Pinpoint the cell where the given text exists, returning its [X, Y] midpoint coordinate. 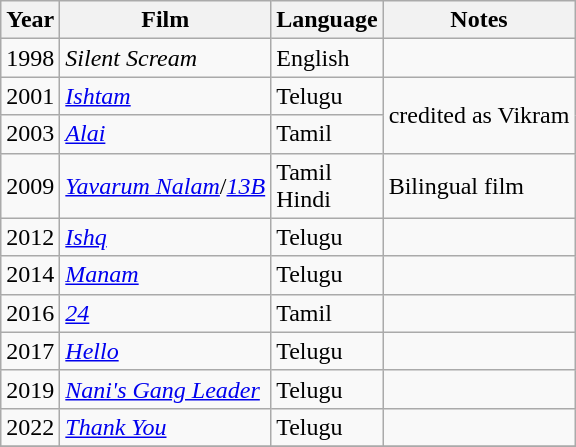
2012 [30, 237]
2017 [30, 351]
Year [30, 20]
Thank You [166, 427]
Ishtam [166, 96]
Silent Scream [166, 58]
2003 [30, 134]
Ishq [166, 237]
Nani's Gang Leader [166, 389]
2022 [30, 427]
2016 [30, 313]
Yavarum Nalam/13B [166, 186]
Manam [166, 275]
2001 [30, 96]
24 [166, 313]
Notes [479, 20]
Language [327, 20]
TamilHindi [327, 186]
English [327, 58]
2009 [30, 186]
Hello [166, 351]
Alai [166, 134]
Film [166, 20]
2014 [30, 275]
1998 [30, 58]
2019 [30, 389]
credited as Vikram [479, 115]
Bilingual film [479, 186]
